Output the (X, Y) coordinate of the center of the cell containing the given text.  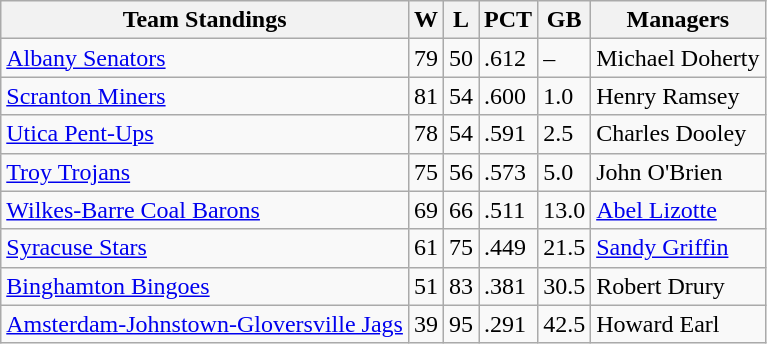
PCT (508, 20)
.291 (508, 324)
13.0 (564, 210)
78 (426, 134)
.511 (508, 210)
42.5 (564, 324)
79 (426, 58)
Howard Earl (678, 324)
Robert Drury (678, 286)
21.5 (564, 248)
Sandy Griffin (678, 248)
Syracuse Stars (205, 248)
39 (426, 324)
81 (426, 96)
Team Standings (205, 20)
Troy Trojans (205, 172)
.600 (508, 96)
Henry Ramsey (678, 96)
66 (460, 210)
95 (460, 324)
61 (426, 248)
John O'Brien (678, 172)
W (426, 20)
5.0 (564, 172)
Wilkes-Barre Coal Barons (205, 210)
51 (426, 286)
.573 (508, 172)
69 (426, 210)
.381 (508, 286)
Albany Senators (205, 58)
Michael Doherty (678, 58)
Managers (678, 20)
L (460, 20)
83 (460, 286)
56 (460, 172)
Amsterdam-Johnstown-Gloversville Jags (205, 324)
Abel Lizotte (678, 210)
– (564, 58)
.612 (508, 58)
2.5 (564, 134)
Charles Dooley (678, 134)
GB (564, 20)
.591 (508, 134)
Scranton Miners (205, 96)
50 (460, 58)
.449 (508, 248)
Binghamton Bingoes (205, 286)
30.5 (564, 286)
1.0 (564, 96)
Utica Pent-Ups (205, 134)
